Search for the cell housing the specified text and yield its [X, Y] center coordinate. 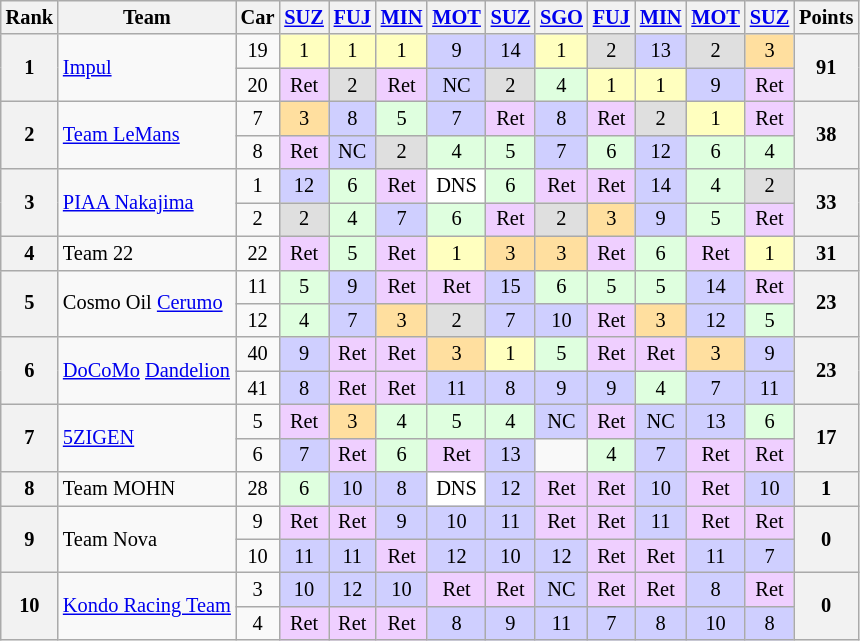
Kondo Racing Team [147, 606]
41 [258, 388]
Team 22 [147, 253]
40 [258, 354]
Car [258, 17]
17 [826, 438]
DoCoMo Dandelion [147, 370]
Cosmo Oil Cerumo [147, 304]
SGO [562, 17]
31 [826, 253]
Team MOHN [147, 489]
20 [258, 85]
28 [258, 489]
Team [147, 17]
15 [510, 287]
Team LeMans [147, 134]
33 [826, 202]
38 [826, 134]
Rank [30, 17]
22 [258, 253]
PIAA Nakajima [147, 202]
Impul [147, 68]
91 [826, 68]
19 [258, 51]
5ZIGEN [147, 438]
Points [826, 17]
Team Nova [147, 538]
